Locate the cell with the specified text and output its [X, Y] center coordinate. 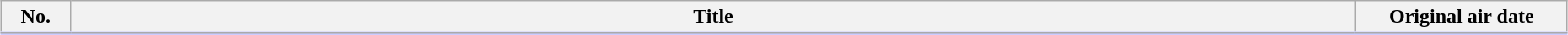
No. [35, 17]
Original air date [1462, 17]
Title [713, 17]
